Detect which cell encompasses the target text, then output its [x, y] center coordinate. 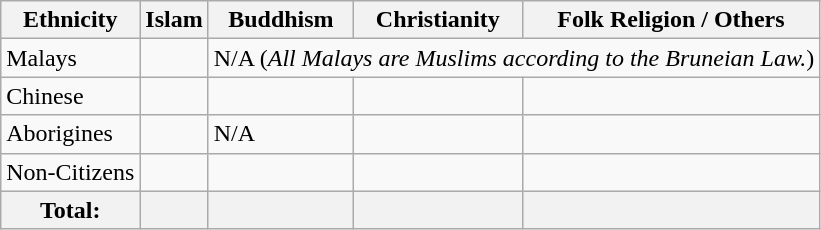
Christianity [438, 20]
N/A (All Malays are Muslims according to the Bruneian Law.) [514, 58]
Ethnicity [70, 20]
N/A [280, 134]
Chinese [70, 96]
Total: [70, 210]
Buddhism [280, 20]
Aborigines [70, 134]
Non-Citizens [70, 172]
Islam [174, 20]
Folk Religion / Others [671, 20]
Malays [70, 58]
